From the cell containing the given text, extract its center point as (X, Y) coordinate. 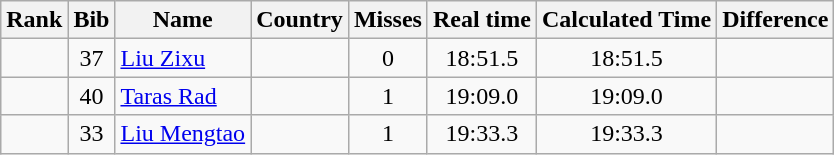
Taras Rad (183, 96)
33 (92, 134)
0 (388, 58)
Calculated Time (626, 20)
37 (92, 58)
Rank (34, 20)
Liu Mengtao (183, 134)
40 (92, 96)
Bib (92, 20)
Country (300, 20)
Liu Zixu (183, 58)
Misses (388, 20)
Real time (482, 20)
Name (183, 20)
Difference (776, 20)
